Identify which cell holds the provided text, then report its (x, y) central coordinate. 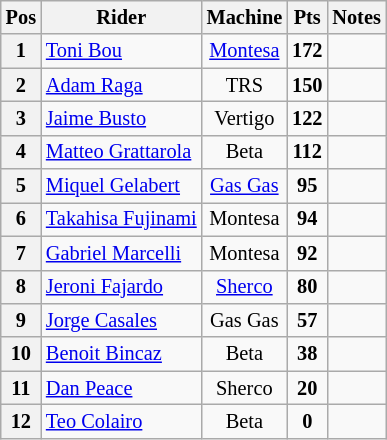
1 (21, 51)
12 (21, 421)
5 (21, 186)
6 (21, 219)
172 (307, 51)
3 (21, 118)
11 (21, 388)
Pos (21, 17)
8 (21, 287)
Jorge Casales (122, 320)
Miquel Gelabert (122, 186)
Benoit Bincaz (122, 354)
9 (21, 320)
92 (307, 253)
94 (307, 219)
80 (307, 287)
Jeroni Fajardo (122, 287)
Teo Colairo (122, 421)
2 (21, 85)
7 (21, 253)
TRS (245, 85)
Vertigo (245, 118)
112 (307, 152)
Machine (245, 17)
Toni Bou (122, 51)
150 (307, 85)
10 (21, 354)
Notes (356, 17)
Jaime Busto (122, 118)
Gabriel Marcelli (122, 253)
Rider (122, 17)
57 (307, 320)
95 (307, 186)
4 (21, 152)
Matteo Grattarola (122, 152)
122 (307, 118)
Takahisa Fujinami (122, 219)
Pts (307, 17)
Adam Raga (122, 85)
0 (307, 421)
Dan Peace (122, 388)
20 (307, 388)
38 (307, 354)
